Provide the (x, y) coordinate of the cell's center where the given text is located.  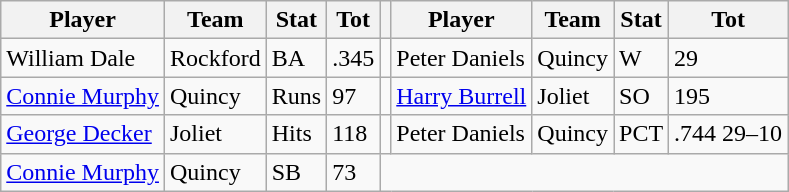
29 (728, 58)
SB (296, 172)
Runs (296, 96)
195 (728, 96)
BA (296, 58)
118 (354, 134)
Rockford (215, 58)
W (642, 58)
.744 29–10 (728, 134)
Harry Burrell (462, 96)
97 (354, 96)
73 (354, 172)
George Decker (83, 134)
Hits (296, 134)
SO (642, 96)
William Dale (83, 58)
PCT (642, 134)
.345 (354, 58)
